Capture the cell that displays the provided text and extract its [x, y] central coordinate. 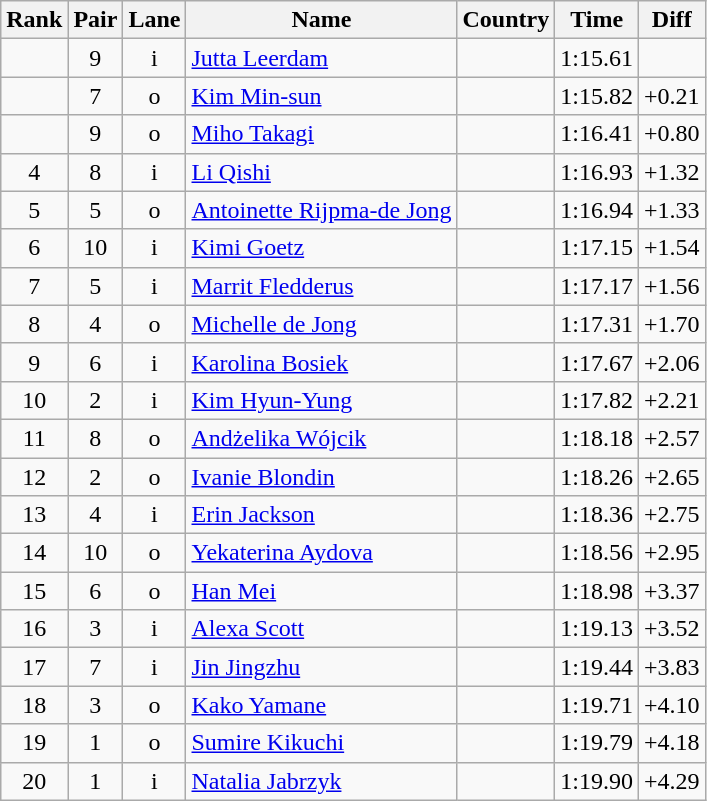
15 [34, 591]
+0.21 [672, 96]
1:19.90 [597, 781]
11 [34, 438]
1:19.44 [597, 667]
+0.80 [672, 134]
1:19.71 [597, 705]
Kim Min-sun [322, 96]
1:17.17 [597, 286]
1:15.82 [597, 96]
Miho Takagi [322, 134]
Country [506, 20]
Han Mei [322, 591]
Pair [96, 20]
+1.56 [672, 286]
1:16.41 [597, 134]
16 [34, 629]
Yekaterina Aydova [322, 553]
+3.37 [672, 591]
19 [34, 743]
1:18.26 [597, 477]
Antoinette Rijpma-de Jong [322, 210]
Name [322, 20]
+2.95 [672, 553]
1:16.93 [597, 172]
1:16.94 [597, 210]
Jin Jingzhu [322, 667]
+4.18 [672, 743]
+1.70 [672, 324]
1:17.67 [597, 362]
Kako Yamane [322, 705]
Alexa Scott [322, 629]
+1.54 [672, 248]
+3.83 [672, 667]
17 [34, 667]
Natalia Jabrzyk [322, 781]
+1.33 [672, 210]
1:18.56 [597, 553]
+1.32 [672, 172]
13 [34, 515]
1:18.36 [597, 515]
1:19.79 [597, 743]
+4.10 [672, 705]
18 [34, 705]
Michelle de Jong [322, 324]
+2.21 [672, 400]
+2.75 [672, 515]
Kim Hyun-Yung [322, 400]
Andżelika Wójcik [322, 438]
Rank [34, 20]
Diff [672, 20]
1:15.61 [597, 58]
+4.29 [672, 781]
+2.06 [672, 362]
1:17.82 [597, 400]
Li Qishi [322, 172]
20 [34, 781]
Erin Jackson [322, 515]
Karolina Bosiek [322, 362]
+3.52 [672, 629]
Lane [154, 20]
12 [34, 477]
1:19.13 [597, 629]
1:17.31 [597, 324]
+2.57 [672, 438]
Ivanie Blondin [322, 477]
Kimi Goetz [322, 248]
14 [34, 553]
Sumire Kikuchi [322, 743]
1:18.18 [597, 438]
Marrit Fledderus [322, 286]
1:17.15 [597, 248]
Jutta Leerdam [322, 58]
+2.65 [672, 477]
Time [597, 20]
1:18.98 [597, 591]
